Extract the (x, y) coordinate from the center of the cell holding the provided text.  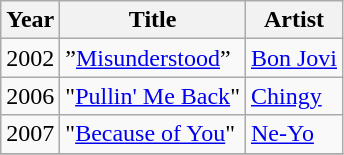
Artist (294, 20)
2002 (30, 58)
2006 (30, 96)
Bon Jovi (294, 58)
2007 (30, 134)
Chingy (294, 96)
Title (153, 20)
"Pullin' Me Back" (153, 96)
"Because of You" (153, 134)
”Misunderstood” (153, 58)
Ne-Yo (294, 134)
Year (30, 20)
